Return the (X, Y) coordinate for the center point of the cell that contains the specified text.  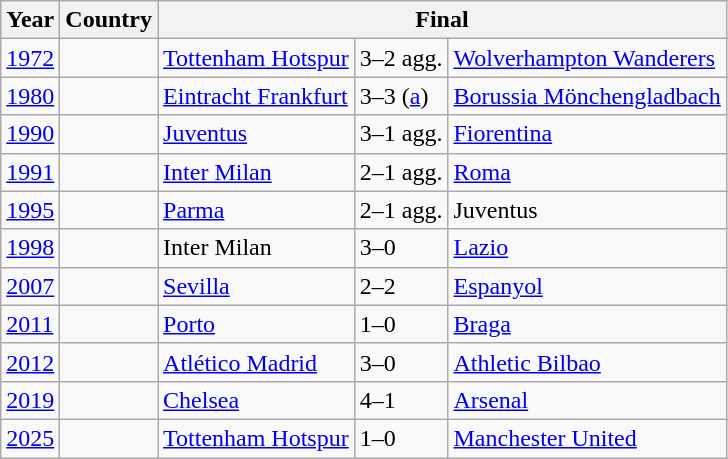
2025 (30, 438)
3–1 agg. (401, 134)
Athletic Bilbao (587, 362)
Borussia Mönchengladbach (587, 96)
3–2 agg. (401, 58)
Porto (256, 324)
2007 (30, 286)
1991 (30, 172)
1980 (30, 96)
2–2 (401, 286)
1998 (30, 248)
Chelsea (256, 400)
Manchester United (587, 438)
Braga (587, 324)
Final (442, 20)
4–1 (401, 400)
Wolverhampton Wanderers (587, 58)
Atlético Madrid (256, 362)
Parma (256, 210)
2012 (30, 362)
1995 (30, 210)
Roma (587, 172)
Lazio (587, 248)
1990 (30, 134)
Country (109, 20)
Fiorentina (587, 134)
Arsenal (587, 400)
Eintracht Frankfurt (256, 96)
Sevilla (256, 286)
3–3 (a) (401, 96)
2019 (30, 400)
Espanyol (587, 286)
2011 (30, 324)
1972 (30, 58)
Year (30, 20)
